Identify which cell holds the provided text, then report its [X, Y] central coordinate. 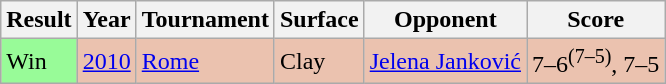
Result [39, 20]
Jelena Janković [445, 62]
Score [595, 20]
Year [106, 20]
Win [39, 62]
Rome [205, 62]
Opponent [445, 20]
Surface [319, 20]
7–6(7–5), 7–5 [595, 62]
Tournament [205, 20]
Clay [319, 62]
2010 [106, 62]
